For the text-containing cell, return its midpoint in (X, Y) coordinate format. 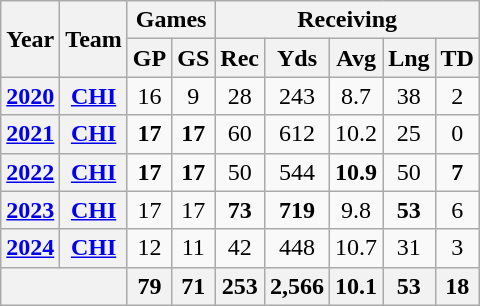
2 (457, 96)
31 (409, 248)
243 (298, 96)
253 (240, 286)
12 (149, 248)
2024 (30, 248)
Team (94, 39)
7 (457, 172)
0 (457, 134)
28 (240, 96)
60 (240, 134)
Avg (356, 58)
612 (298, 134)
42 (240, 248)
448 (298, 248)
16 (149, 96)
2021 (30, 134)
2,566 (298, 286)
10.2 (356, 134)
Receiving (348, 20)
73 (240, 210)
3 (457, 248)
71 (194, 286)
Rec (240, 58)
10.1 (356, 286)
Year (30, 39)
11 (194, 248)
10.9 (356, 172)
38 (409, 96)
Yds (298, 58)
719 (298, 210)
2020 (30, 96)
9.8 (356, 210)
8.7 (356, 96)
Lng (409, 58)
GS (194, 58)
6 (457, 210)
Games (170, 20)
9 (194, 96)
18 (457, 286)
79 (149, 286)
GP (149, 58)
25 (409, 134)
TD (457, 58)
2022 (30, 172)
2023 (30, 210)
10.7 (356, 248)
544 (298, 172)
